Output the [x, y] coordinate of the center of the cell containing the given text.  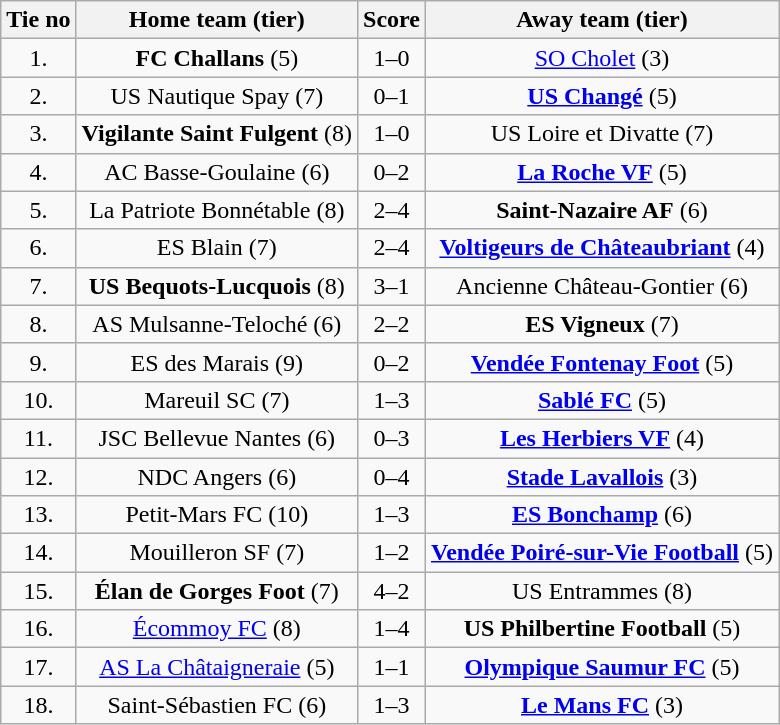
Vendée Poiré-sur-Vie Football (5) [602, 553]
La Roche VF (5) [602, 172]
6. [38, 248]
8. [38, 324]
Le Mans FC (3) [602, 705]
1–1 [392, 667]
Élan de Gorges Foot (7) [217, 591]
US Bequots-Lucquois (8) [217, 286]
US Philbertine Football (5) [602, 629]
Stade Lavallois (3) [602, 477]
3. [38, 134]
5. [38, 210]
ES des Marais (9) [217, 362]
La Patriote Bonnétable (8) [217, 210]
Écommoy FC (8) [217, 629]
Saint-Nazaire AF (6) [602, 210]
7. [38, 286]
Tie no [38, 20]
13. [38, 515]
AS La Châtaigneraie (5) [217, 667]
0–4 [392, 477]
15. [38, 591]
14. [38, 553]
9. [38, 362]
ES Vigneux (7) [602, 324]
US Entrammes (8) [602, 591]
Olympique Saumur FC (5) [602, 667]
2. [38, 96]
Sablé FC (5) [602, 400]
4. [38, 172]
FC Challans (5) [217, 58]
3–1 [392, 286]
0–3 [392, 438]
1–4 [392, 629]
Petit-Mars FC (10) [217, 515]
Mareuil SC (7) [217, 400]
Vendée Fontenay Foot (5) [602, 362]
Ancienne Château-Gontier (6) [602, 286]
10. [38, 400]
Away team (tier) [602, 20]
Score [392, 20]
ES Blain (7) [217, 248]
ES Bonchamp (6) [602, 515]
16. [38, 629]
Voltigeurs de Châteaubriant (4) [602, 248]
2–2 [392, 324]
JSC Bellevue Nantes (6) [217, 438]
AC Basse-Goulaine (6) [217, 172]
US Nautique Spay (7) [217, 96]
AS Mulsanne-Teloché (6) [217, 324]
Saint-Sébastien FC (6) [217, 705]
11. [38, 438]
US Changé (5) [602, 96]
1–2 [392, 553]
18. [38, 705]
12. [38, 477]
Mouilleron SF (7) [217, 553]
NDC Angers (6) [217, 477]
0–1 [392, 96]
17. [38, 667]
Vigilante Saint Fulgent (8) [217, 134]
Les Herbiers VF (4) [602, 438]
1. [38, 58]
US Loire et Divatte (7) [602, 134]
SO Cholet (3) [602, 58]
Home team (tier) [217, 20]
4–2 [392, 591]
